Detect which cell encompasses the target text, then output its (x, y) center coordinate. 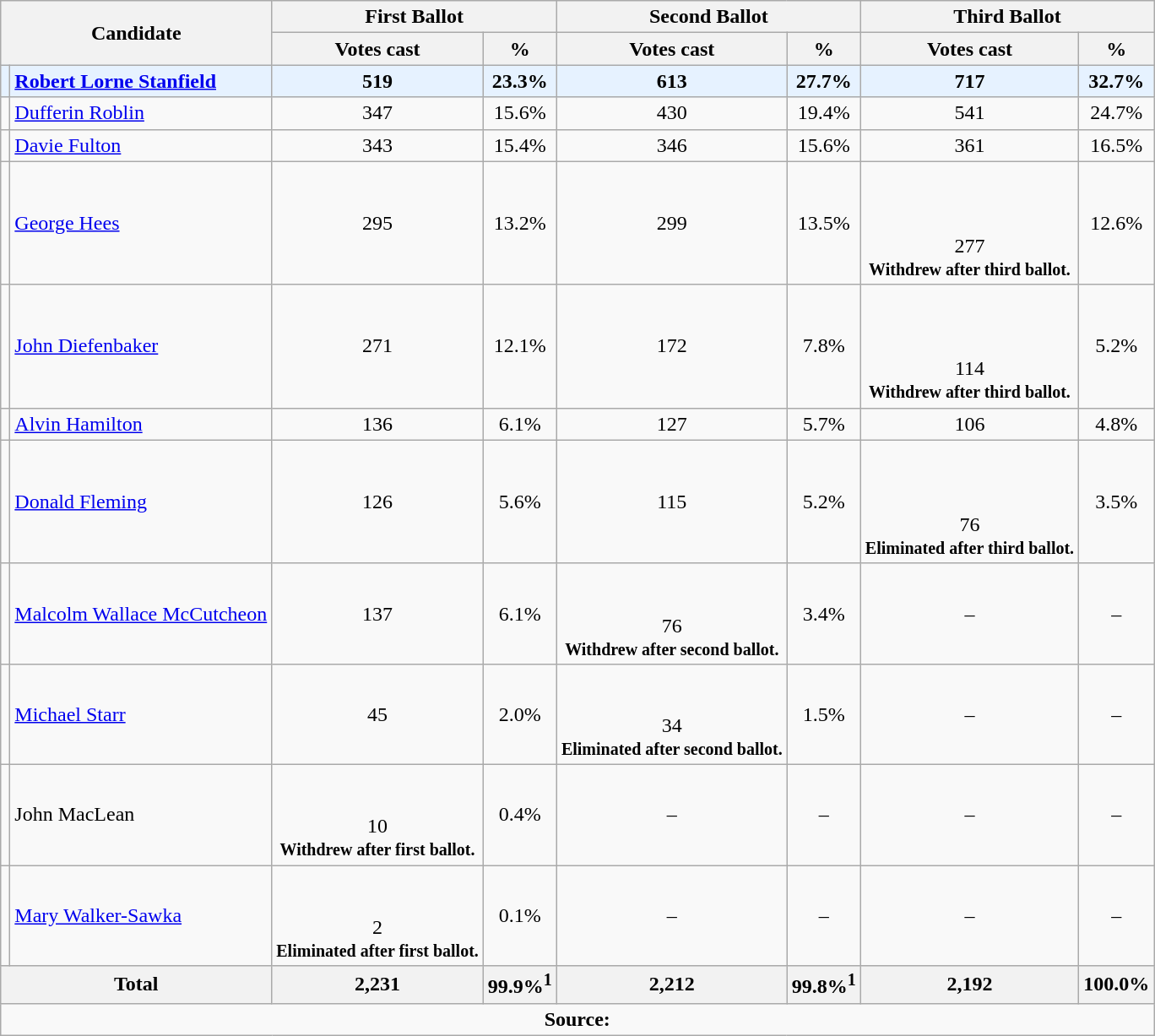
137 (378, 613)
299 (672, 223)
32.7% (1116, 81)
519 (378, 81)
277Withdrew after third ballot. (969, 223)
Mary Walker-Sawka (141, 915)
John Diefenbaker (141, 346)
First Ballot (415, 17)
114Withdrew after third ballot. (969, 346)
343 (378, 145)
76Withdrew after second ballot. (672, 613)
1.5% (824, 714)
13.5% (824, 223)
John MacLean (141, 814)
106 (969, 424)
99.9%1 (520, 984)
2,212 (672, 984)
5.7% (824, 424)
2Eliminated after first ballot. (378, 915)
George Hees (141, 223)
10Withdrew after first ballot. (378, 814)
2,192 (969, 984)
Second Ballot (708, 17)
12.6% (1116, 223)
Alvin Hamilton (141, 424)
Dufferin Roblin (141, 113)
2,231 (378, 984)
76Eliminated after third ballot. (969, 502)
19.4% (824, 113)
717 (969, 81)
12.1% (520, 346)
271 (378, 346)
347 (378, 113)
100.0% (1116, 984)
430 (672, 113)
7.8% (824, 346)
346 (672, 145)
Malcolm Wallace McCutcheon (141, 613)
45 (378, 714)
295 (378, 223)
Davie Fulton (141, 145)
126 (378, 502)
127 (672, 424)
5.6% (520, 502)
16.5% (1116, 145)
Candidate (137, 33)
13.2% (520, 223)
99.8%1 (824, 984)
Donald Fleming (141, 502)
15.4% (520, 145)
Source: (577, 1019)
115 (672, 502)
Robert Lorne Stanfield (141, 81)
613 (672, 81)
4.8% (1116, 424)
34Eliminated after second ballot. (672, 714)
3.4% (824, 613)
24.7% (1116, 113)
2.0% (520, 714)
23.3% (520, 81)
172 (672, 346)
0.1% (520, 915)
361 (969, 145)
0.4% (520, 814)
Third Ballot (1006, 17)
Total (137, 984)
541 (969, 113)
Michael Starr (141, 714)
27.7% (824, 81)
136 (378, 424)
3.5% (1116, 502)
